Provide the (x, y) coordinate of the cell's center where the given text is located.  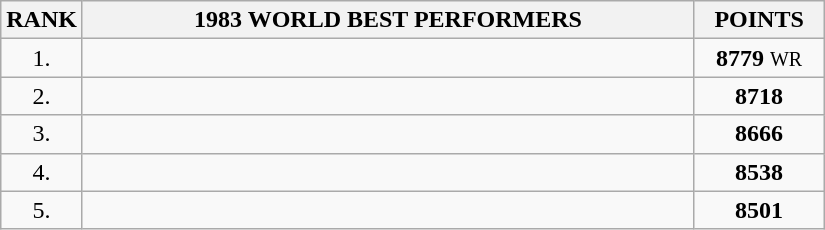
1983 WORLD BEST PERFORMERS (388, 20)
8538 (760, 172)
8666 (760, 134)
RANK (42, 20)
3. (42, 134)
2. (42, 96)
8718 (760, 96)
8501 (760, 210)
5. (42, 210)
4. (42, 172)
POINTS (760, 20)
8779 WR (760, 58)
1. (42, 58)
